Find where the given text appears and provide that cell's center as (x, y) coordinate. 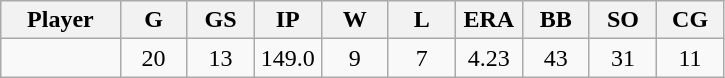
13 (220, 58)
Player (60, 20)
BB (556, 20)
IP (288, 20)
CG (690, 20)
31 (622, 58)
G (154, 20)
GS (220, 20)
4.23 (488, 58)
11 (690, 58)
W (354, 20)
9 (354, 58)
7 (422, 58)
43 (556, 58)
ERA (488, 20)
20 (154, 58)
149.0 (288, 58)
L (422, 20)
SO (622, 20)
